For the text-containing cell, return its midpoint in [x, y] coordinate format. 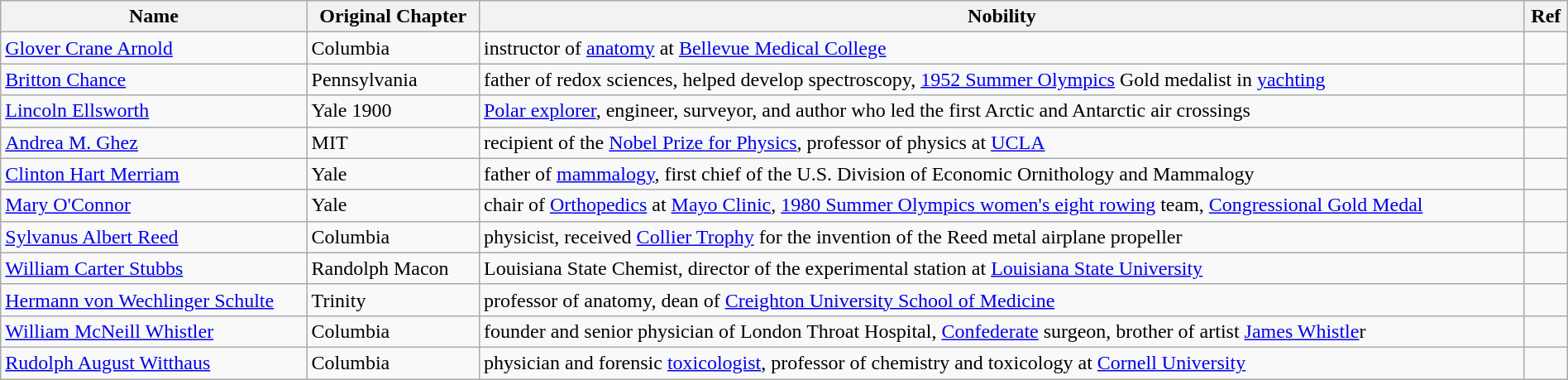
Randolph Macon [393, 268]
Glover Crane Arnold [154, 48]
Ref [1546, 17]
Nobility [1002, 17]
Trinity [393, 300]
Name [154, 17]
physician and forensic toxicologist, professor of chemistry and toxicology at Cornell University [1002, 363]
William Carter Stubbs [154, 268]
Yale 1900 [393, 111]
MIT [393, 142]
Lincoln Ellsworth [154, 111]
William McNeill Whistler [154, 331]
Britton Chance [154, 79]
Pennsylvania [393, 79]
physicist, received Collier Trophy for the invention of the Reed metal airplane propeller [1002, 237]
Polar explorer, engineer, surveyor, and author who led the first Arctic and Antarctic air crossings [1002, 111]
Original Chapter [393, 17]
father of redox sciences, helped develop spectroscopy, 1952 Summer Olympics Gold medalist in yachting [1002, 79]
Louisiana State Chemist, director of the experimental station at Louisiana State University [1002, 268]
instructor of anatomy at Bellevue Medical College [1002, 48]
Mary O'Connor [154, 205]
founder and senior physician of London Throat Hospital, Confederate surgeon, brother of artist James Whistler [1002, 331]
Sylvanus Albert Reed [154, 237]
Rudolph August Witthaus [154, 363]
Clinton Hart Merriam [154, 174]
Hermann von Wechlinger Schulte [154, 300]
father of mammalogy, first chief of the U.S. Division of Economic Ornithology and Mammalogy [1002, 174]
professor of anatomy, dean of Creighton University School of Medicine [1002, 300]
Andrea M. Ghez [154, 142]
chair of Orthopedics at Mayo Clinic, 1980 Summer Olympics women's eight rowing team, Congressional Gold Medal [1002, 205]
recipient of the Nobel Prize for Physics, professor of physics at UCLA [1002, 142]
